Detect which cell encompasses the target text, then output its [X, Y] center coordinate. 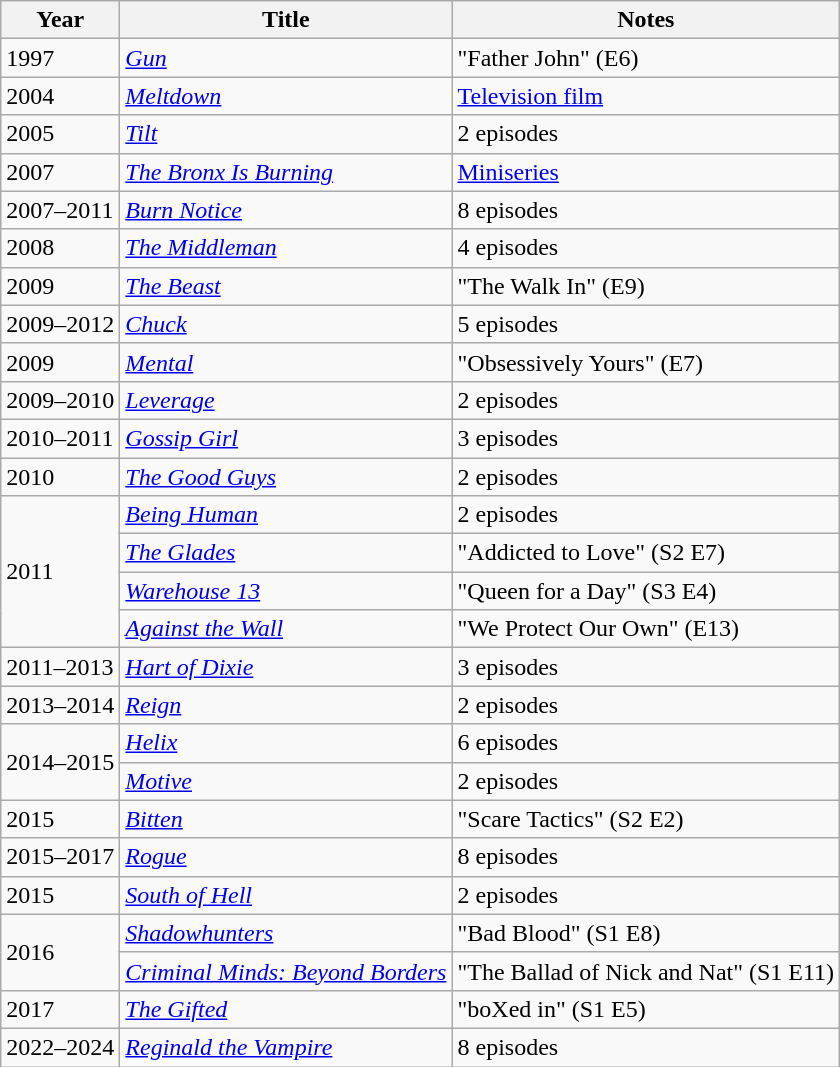
Helix [286, 743]
2013–2014 [60, 705]
2010 [60, 477]
1997 [60, 58]
"Addicted to Love" (S2 E7) [646, 553]
Warehouse 13 [286, 591]
Title [286, 20]
"Obsessively Yours" (E7) [646, 362]
The Glades [286, 553]
Rogue [286, 857]
Tilt [286, 134]
2007–2011 [60, 210]
The Middleman [286, 248]
Criminal Minds: Beyond Borders [286, 971]
2010–2011 [60, 438]
2008 [60, 248]
Notes [646, 20]
2004 [60, 96]
Mental [286, 362]
Chuck [286, 324]
Being Human [286, 515]
2009–2010 [60, 400]
Leverage [286, 400]
5 episodes [646, 324]
Year [60, 20]
2005 [60, 134]
Reginald the Vampire [286, 1047]
2007 [60, 172]
2017 [60, 1009]
The Good Guys [286, 477]
The Bronx Is Burning [286, 172]
Reign [286, 705]
Shadowhunters [286, 933]
2015–2017 [60, 857]
Miniseries [646, 172]
"Father John" (E6) [646, 58]
Motive [286, 781]
2011 [60, 572]
Hart of Dixie [286, 667]
4 episodes [646, 248]
6 episodes [646, 743]
The Beast [286, 286]
2014–2015 [60, 762]
2016 [60, 952]
Gossip Girl [286, 438]
"Queen for a Day" (S3 E4) [646, 591]
Television film [646, 96]
The Gifted [286, 1009]
Burn Notice [286, 210]
"The Walk In" (E9) [646, 286]
"boXed in" (S1 E5) [646, 1009]
"The Ballad of Nick and Nat" (S1 E11) [646, 971]
2011–2013 [60, 667]
"Scare Tactics" (S2 E2) [646, 819]
Gun [286, 58]
Against the Wall [286, 629]
Bitten [286, 819]
2022–2024 [60, 1047]
South of Hell [286, 895]
"We Protect Our Own" (E13) [646, 629]
2009–2012 [60, 324]
Meltdown [286, 96]
"Bad Blood" (S1 E8) [646, 933]
